Detect which cell encompasses the target text, then output its (x, y) center coordinate. 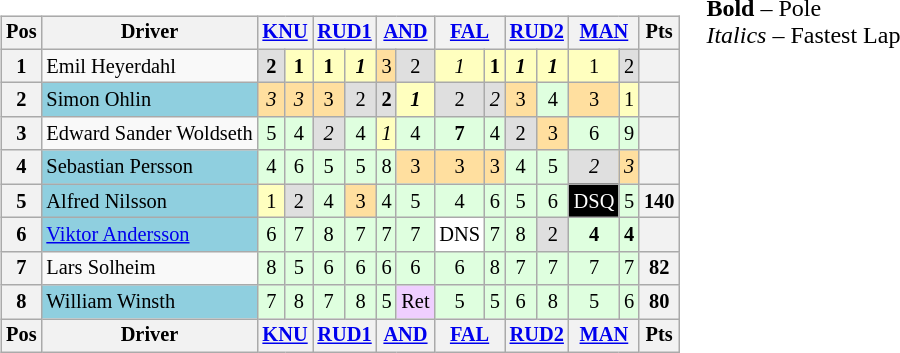
Viktor Andersson (149, 235)
Simon Ohlin (149, 100)
Sebastian Persson (149, 167)
Ret (415, 302)
80 (659, 302)
82 (659, 268)
140 (659, 201)
Alfred Nilsson (149, 201)
9 (629, 134)
Lars Solheim (149, 268)
Emil Heyerdahl (149, 66)
Edward Sander Woldseth (149, 134)
DSQ (594, 201)
William Winsth (149, 302)
DNS (459, 235)
